Return [x, y] of the center of cell containing provided text 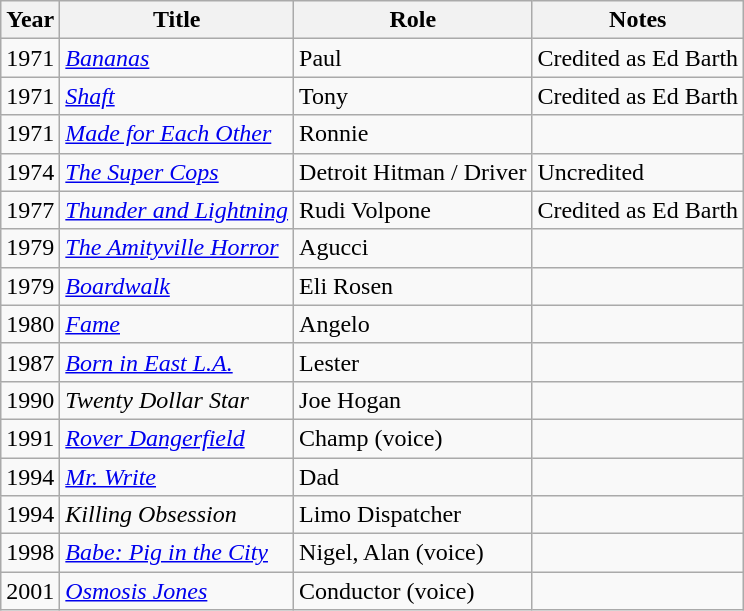
Born in East L.A. [177, 362]
Dad [413, 477]
The Super Cops [177, 172]
The Amityville Horror [177, 248]
1974 [30, 172]
Shaft [177, 96]
Mr. Write [177, 477]
Rudi Volpone [413, 210]
Ronnie [413, 134]
Angelo [413, 324]
Limo Dispatcher [413, 515]
Conductor (voice) [413, 591]
Title [177, 20]
Detroit Hitman / Driver [413, 172]
Killing Obsession [177, 515]
Fame [177, 324]
Nigel, Alan (voice) [413, 553]
Rover Dangerfield [177, 438]
2001 [30, 591]
1998 [30, 553]
Twenty Dollar Star [177, 400]
Tony [413, 96]
Champ (voice) [413, 438]
Role [413, 20]
Babe: Pig in the City [177, 553]
1990 [30, 400]
Agucci [413, 248]
Year [30, 20]
Made for Each Other [177, 134]
Bananas [177, 58]
1991 [30, 438]
Thunder and Lightning [177, 210]
Eli Rosen [413, 286]
Osmosis Jones [177, 591]
Joe Hogan [413, 400]
Uncredited [638, 172]
Paul [413, 58]
Notes [638, 20]
Boardwalk [177, 286]
1980 [30, 324]
1977 [30, 210]
Lester [413, 362]
1987 [30, 362]
